Search for the cell housing the specified text and yield its [X, Y] center coordinate. 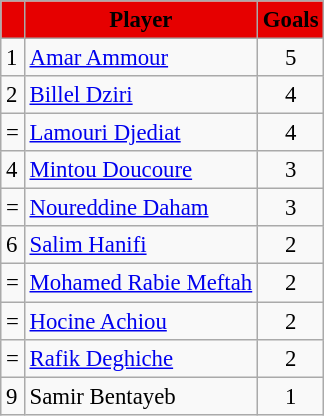
Salim Hanifi [140, 245]
Noureddine Daham [140, 208]
Samir Bentayeb [140, 396]
6 [12, 245]
9 [12, 396]
Mintou Doucoure [140, 170]
5 [291, 58]
Hocine Achiou [140, 321]
Amar Ammour [140, 58]
Billel Dziri [140, 95]
Lamouri Djediat [140, 133]
Rafik Deghiche [140, 358]
Goals [291, 20]
Player [140, 20]
Mohamed Rabie Meftah [140, 283]
